From the cell containing the given text, extract its center point as [x, y] coordinate. 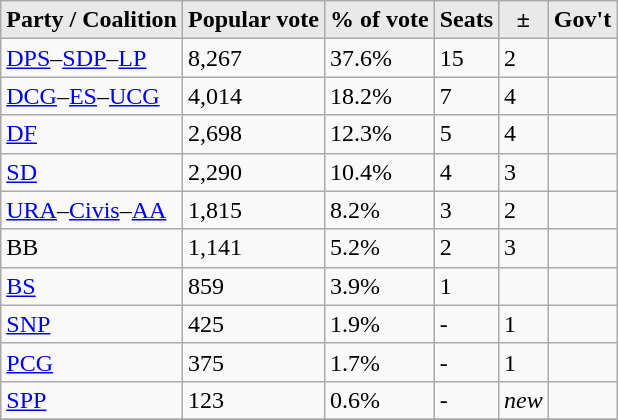
123 [253, 400]
new [524, 400]
Gov't [582, 20]
1.9% [379, 324]
5.2% [379, 248]
4,014 [253, 96]
BB [92, 248]
Party / Coalition [92, 20]
5 [466, 134]
375 [253, 362]
3.9% [379, 286]
PCG [92, 362]
1,141 [253, 248]
8.2% [379, 210]
8,267 [253, 58]
12.3% [379, 134]
37.6% [379, 58]
BS [92, 286]
URA–Civis–AA [92, 210]
1,815 [253, 210]
DCG–ES–UCG [92, 96]
2,290 [253, 172]
18.2% [379, 96]
DPS–SDP–LP [92, 58]
859 [253, 286]
± [524, 20]
1.7% [379, 362]
10.4% [379, 172]
2,698 [253, 134]
7 [466, 96]
15 [466, 58]
% of vote [379, 20]
Popular vote [253, 20]
425 [253, 324]
SD [92, 172]
SPP [92, 400]
DF [92, 134]
SNP [92, 324]
0.6% [379, 400]
Seats [466, 20]
